Pinpoint the cell where the given text exists, returning its [X, Y] midpoint coordinate. 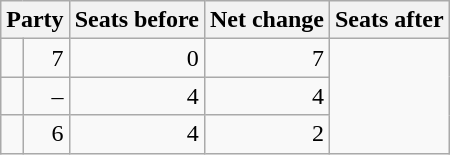
6 [46, 134]
Seats after [389, 20]
2 [266, 134]
Net change [266, 20]
Seats before [136, 20]
0 [136, 58]
– [46, 96]
Party [35, 20]
